Determine the (X, Y) coordinate at the center of the cell enclosing the given text.  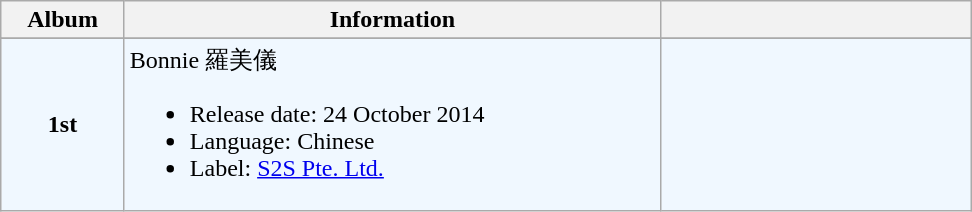
Information (392, 20)
Album (63, 20)
1st (63, 125)
Bonnie 羅美儀Release date: 24 October 2014Language: ChineseLabel: S2S Pte. Ltd. (392, 125)
